Return the (x, y) coordinate for the center point of the cell that contains the specified text.  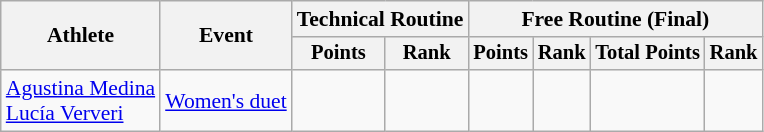
Free Routine (Final) (615, 19)
Athlete (80, 36)
Women's duet (226, 100)
Event (226, 36)
Agustina MedinaLucía Ververi (80, 100)
Technical Routine (380, 19)
Total Points (647, 54)
